Determine the [x, y] coordinate at the center of the cell enclosing the given text.  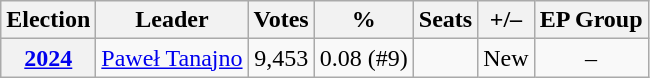
EP Group [591, 20]
Leader [172, 20]
Election [48, 20]
9,453 [281, 58]
0.08 (#9) [364, 58]
Paweł Tanajno [172, 58]
Seats [445, 20]
– [591, 58]
New [506, 58]
Votes [281, 20]
2024 [48, 58]
% [364, 20]
+/– [506, 20]
